From the cell containing the given text, extract its center point as (x, y) coordinate. 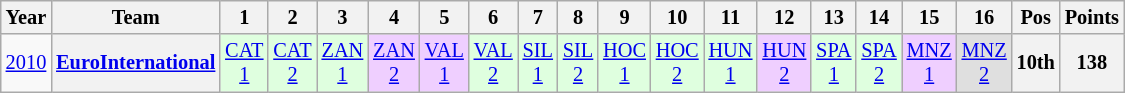
6 (494, 17)
VAL1 (444, 63)
7 (538, 17)
10 (678, 17)
9 (624, 17)
8 (578, 17)
CAT1 (244, 63)
HUN2 (784, 63)
2 (292, 17)
Year (26, 17)
13 (834, 17)
SIL2 (578, 63)
HOC1 (624, 63)
5 (444, 17)
2010 (26, 63)
HOC2 (678, 63)
16 (984, 17)
MNZ2 (984, 63)
ZAN2 (394, 63)
15 (930, 17)
SPA2 (878, 63)
11 (731, 17)
Pos (1036, 17)
Points (1092, 17)
3 (343, 17)
14 (878, 17)
SIL1 (538, 63)
SPA1 (834, 63)
EuroInternational (136, 63)
10th (1036, 63)
CAT2 (292, 63)
4 (394, 17)
MNZ1 (930, 63)
HUN1 (731, 63)
12 (784, 17)
VAL2 (494, 63)
138 (1092, 63)
ZAN1 (343, 63)
1 (244, 17)
Team (136, 17)
